Return (X, Y) of the center of cell containing provided text 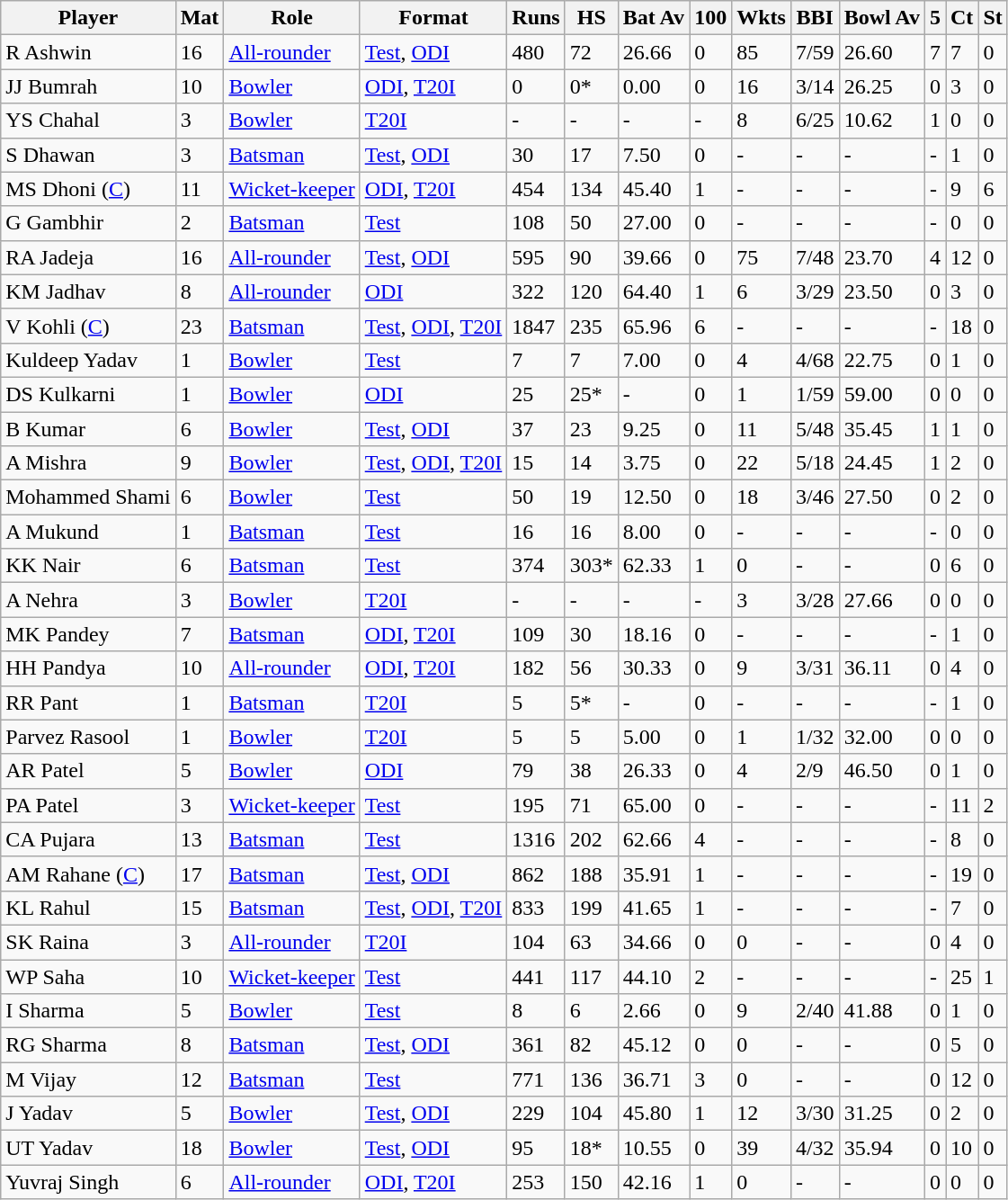
AM Rahane (C) (88, 873)
82 (592, 1045)
UT Yadav (88, 1148)
39 (762, 1148)
Runs (536, 18)
CA Pujara (88, 839)
Parvez Rasool (88, 737)
303* (592, 566)
771 (536, 1079)
26.25 (881, 86)
23.70 (881, 257)
34.66 (653, 942)
45.80 (653, 1114)
595 (536, 257)
2/9 (815, 771)
Mat (200, 18)
8.00 (653, 532)
22.75 (881, 360)
Bowl Av (881, 18)
188 (592, 873)
A Mukund (88, 532)
27.00 (653, 223)
RA Jadeja (88, 257)
59.00 (881, 394)
23.50 (881, 291)
JJ Bumrah (88, 86)
72 (592, 52)
J Yadav (88, 1114)
V Kohli (C) (88, 326)
41.65 (653, 908)
DS Kulkarni (88, 394)
45.12 (653, 1045)
45.40 (653, 189)
35.45 (881, 429)
24.45 (881, 463)
44.10 (653, 976)
Role (291, 18)
90 (592, 257)
Player (88, 18)
100 (710, 18)
Format (433, 18)
65.00 (653, 805)
SK Raina (88, 942)
0* (592, 86)
3/29 (815, 291)
PA Patel (88, 805)
65.96 (653, 326)
10.55 (653, 1148)
85 (762, 52)
862 (536, 873)
AR Patel (88, 771)
109 (536, 634)
A Mishra (88, 463)
36.11 (881, 668)
I Sharma (88, 1011)
22 (762, 463)
56 (592, 668)
18* (592, 1148)
26.66 (653, 52)
38 (592, 771)
441 (536, 976)
10.62 (881, 121)
361 (536, 1045)
108 (536, 223)
YS Chahal (88, 121)
75 (762, 257)
Yuvraj Singh (88, 1182)
14 (592, 463)
3/30 (815, 1114)
Wkts (762, 18)
95 (536, 1148)
1/59 (815, 394)
M Vijay (88, 1079)
3/46 (815, 497)
32.00 (881, 737)
KK Nair (88, 566)
4/68 (815, 360)
31.25 (881, 1114)
1847 (536, 326)
KM Jadhav (88, 291)
RR Pant (88, 703)
3/31 (815, 668)
229 (536, 1114)
1/32 (815, 737)
27.66 (881, 600)
833 (536, 908)
5/48 (815, 429)
26.33 (653, 771)
HS (592, 18)
18.16 (653, 634)
202 (592, 839)
79 (536, 771)
Mohammed Shami (88, 497)
2/40 (815, 1011)
3/28 (815, 600)
195 (536, 805)
0.00 (653, 86)
62.66 (653, 839)
S Dhawan (88, 155)
253 (536, 1182)
Kuldeep Yadav (88, 360)
46.50 (881, 771)
120 (592, 291)
117 (592, 976)
41.88 (881, 1011)
Bat Av (653, 18)
71 (592, 805)
30.33 (653, 668)
7.50 (653, 155)
MK Pandey (88, 634)
27.50 (881, 497)
134 (592, 189)
7/59 (815, 52)
A Nehra (88, 600)
B Kumar (88, 429)
199 (592, 908)
35.94 (881, 1148)
35.91 (653, 873)
322 (536, 291)
150 (592, 1182)
2.66 (653, 1011)
1316 (536, 839)
182 (536, 668)
136 (592, 1079)
5/18 (815, 463)
BBI (815, 18)
RG Sharma (88, 1045)
4/32 (815, 1148)
R Ashwin (88, 52)
5.00 (653, 737)
3/14 (815, 86)
MS Dhoni (C) (88, 189)
63 (592, 942)
HH Pandya (88, 668)
Ct (962, 18)
5* (592, 703)
26.60 (881, 52)
42.16 (653, 1182)
62.33 (653, 566)
64.40 (653, 291)
St (993, 18)
7/48 (815, 257)
9.25 (653, 429)
13 (200, 839)
G Gambhir (88, 223)
37 (536, 429)
374 (536, 566)
454 (536, 189)
12.50 (653, 497)
39.66 (653, 257)
235 (592, 326)
480 (536, 52)
3.75 (653, 463)
KL Rahul (88, 908)
25* (592, 394)
36.71 (653, 1079)
WP Saha (88, 976)
6/25 (815, 121)
7.00 (653, 360)
